Find where the given text appears and provide that cell's center as (x, y) coordinate. 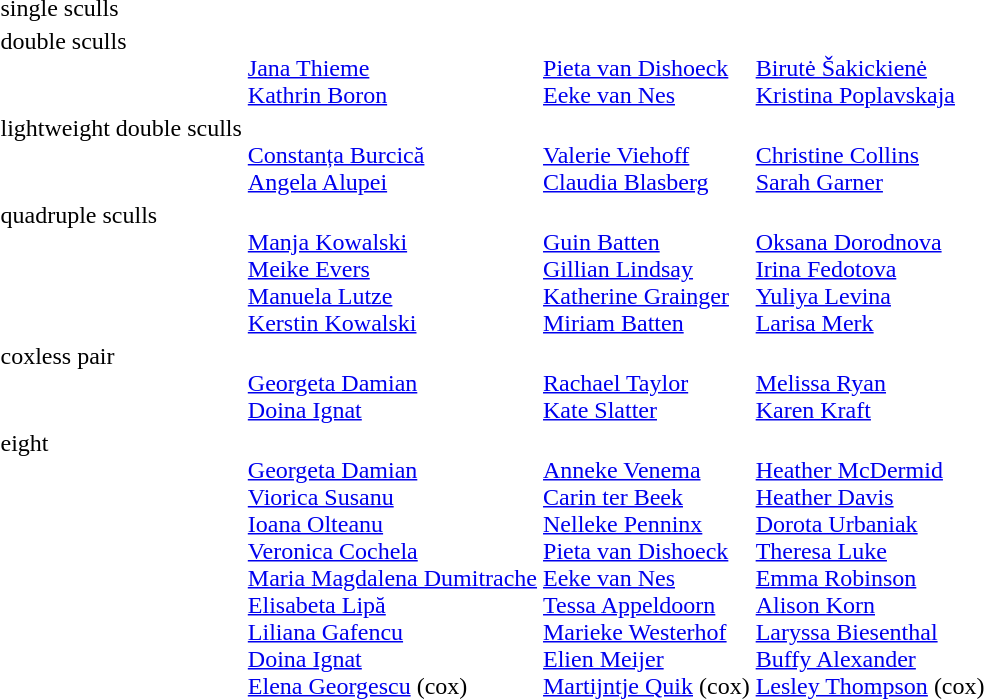
Georgeta DamianDoina Ignat (392, 383)
Guin BattenGillian LindsayKatherine GraingerMiriam Batten (647, 269)
Jana ThiemeKathrin Boron (392, 68)
Constanța BurcicăAngela Alupei (392, 155)
Rachael TaylorKate Slatter (647, 383)
Valerie ViehoffClaudia Blasberg (647, 155)
Manja KowalskiMeike EversManuela LutzeKerstin Kowalski (392, 269)
Pieta van DishoeckEeke van Nes (647, 68)
